Search for the cell housing the specified text and yield its (x, y) center coordinate. 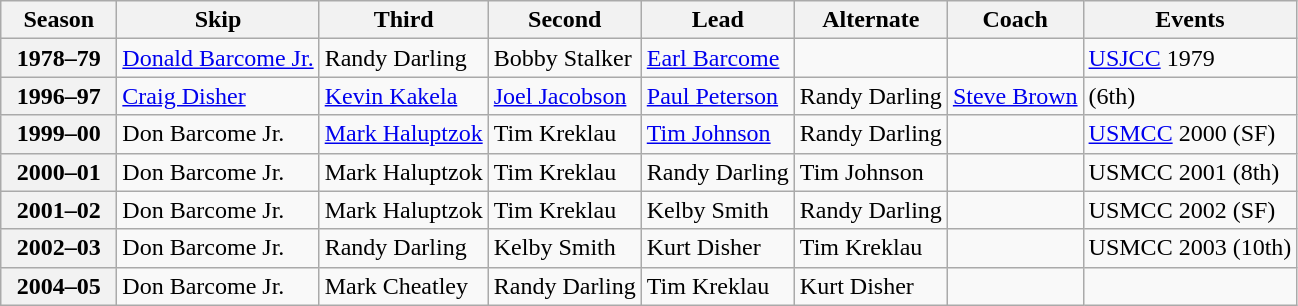
USMCC 2002 (SF) (1190, 210)
Third (404, 20)
Craig Disher (218, 96)
USJCC 1979 (1190, 58)
Season (59, 20)
USMCC 2000 (SF) (1190, 134)
1999–00 (59, 134)
Paul Peterson (718, 96)
USMCC 2003 (10th) (1190, 248)
USMCC 2001 (8th) (1190, 172)
2002–03 (59, 248)
Events (1190, 20)
Alternate (870, 20)
Second (564, 20)
2001–02 (59, 210)
2004–05 (59, 286)
1996–97 (59, 96)
Donald Barcome Jr. (218, 58)
Lead (718, 20)
Steve Brown (1015, 96)
(6th) (1190, 96)
Skip (218, 20)
Bobby Stalker (564, 58)
Joel Jacobson (564, 96)
2000–01 (59, 172)
Coach (1015, 20)
Mark Cheatley (404, 286)
Earl Barcome (718, 58)
1978–79 (59, 58)
Kevin Kakela (404, 96)
